Scan for the cell matching the given text and deliver its (X, Y) coordinate at center. 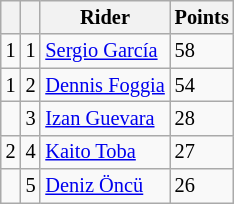
54 (202, 85)
Sergio García (104, 51)
26 (202, 186)
Points (202, 17)
Rider (104, 17)
27 (202, 152)
Deniz Öncü (104, 186)
4 (31, 152)
28 (202, 118)
58 (202, 51)
5 (31, 186)
Izan Guevara (104, 118)
Dennis Foggia (104, 85)
3 (31, 118)
Kaito Toba (104, 152)
